Return (x, y) of the center of cell containing provided text 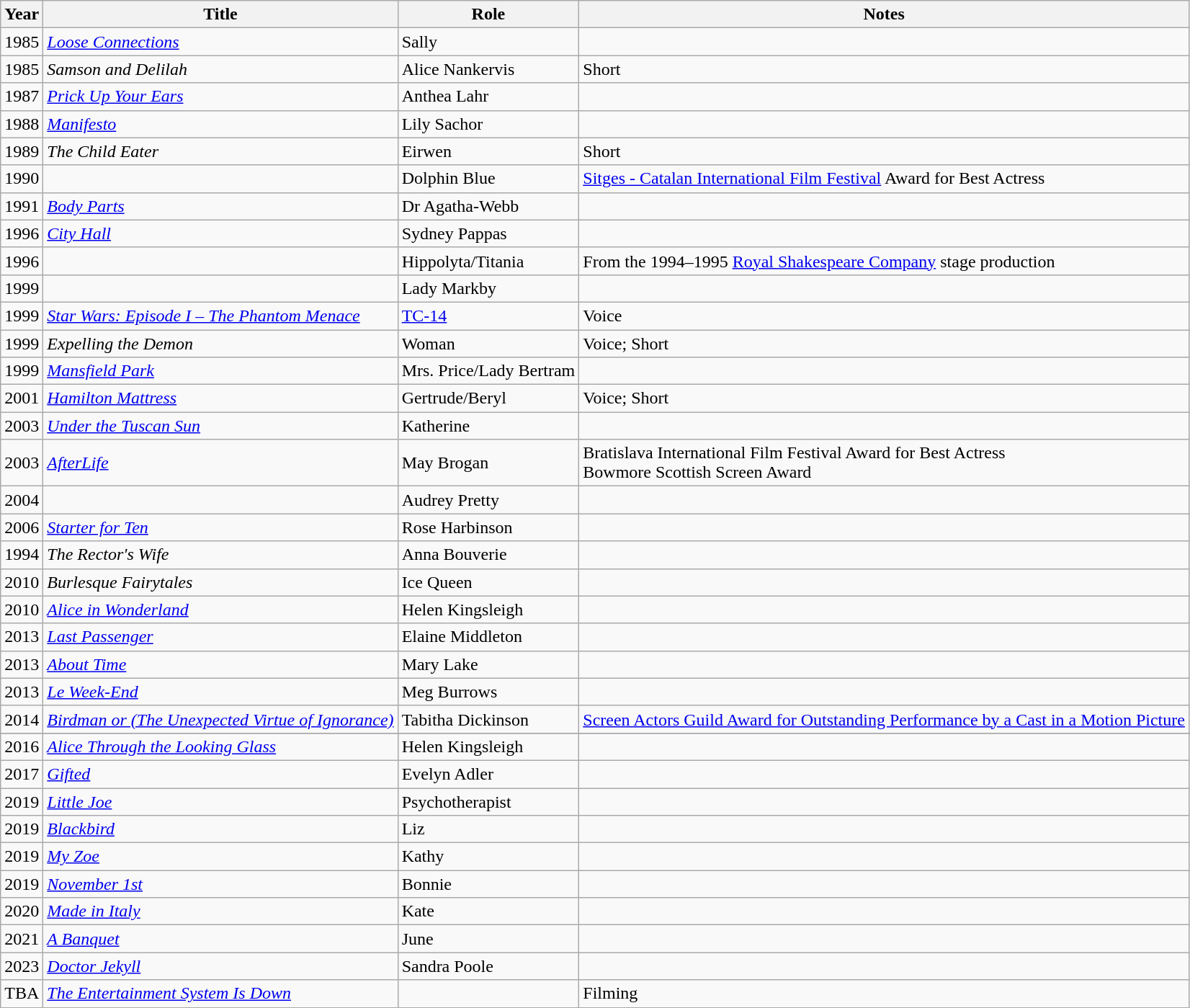
Ice Queen (488, 582)
City Hall (220, 233)
Dr Agatha-Webb (488, 206)
Eirwen (488, 151)
The Rector's Wife (220, 555)
Psychotherapist (488, 802)
1987 (22, 97)
Burlesque Fairytales (220, 582)
Anna Bouverie (488, 555)
2014 (22, 719)
Hamilton Mattress (220, 398)
TBA (22, 994)
June (488, 939)
Woman (488, 344)
Sydney Pappas (488, 233)
Title (220, 14)
The Child Eater (220, 151)
Bratislava International Film Festival Award for Best ActressBowmore Scottish Screen Award (885, 463)
Bonnie (488, 884)
1991 (22, 206)
Kate (488, 911)
My Zoe (220, 857)
Role (488, 14)
From the 1994–1995 Royal Shakespeare Company stage production (885, 261)
Under the Tuscan Sun (220, 426)
Manifesto (220, 124)
Doctor Jekyll (220, 966)
2021 (22, 939)
Star Wars: Episode I – The Phantom Menace (220, 316)
The Entertainment System Is Down (220, 994)
Sally (488, 42)
Kathy (488, 857)
2023 (22, 966)
Meg Burrows (488, 692)
About Time (220, 664)
Elaine Middleton (488, 637)
Alice Through the Looking Glass (220, 746)
2001 (22, 398)
Audrey Pretty (488, 500)
Little Joe (220, 802)
A Banquet (220, 939)
Last Passenger (220, 637)
Gifted (220, 774)
Mrs. Price/Lady Bertram (488, 371)
Evelyn Adler (488, 774)
Notes (885, 14)
May Brogan (488, 463)
Liz (488, 829)
1994 (22, 555)
Expelling the Demon (220, 344)
Rose Harbinson (488, 527)
2017 (22, 774)
Year (22, 14)
Loose Connections (220, 42)
Blackbird (220, 829)
1988 (22, 124)
Body Parts (220, 206)
Mansfield Park (220, 371)
Mary Lake (488, 664)
Dolphin Blue (488, 179)
Lady Markby (488, 288)
2004 (22, 500)
Alice in Wonderland (220, 610)
Starter for Ten (220, 527)
2006 (22, 527)
AfterLife (220, 463)
Lily Sachor (488, 124)
1990 (22, 179)
1989 (22, 151)
TC-14 (488, 316)
Le Week-End (220, 692)
Filming (885, 994)
Voice (885, 316)
Katherine (488, 426)
Screen Actors Guild Award for Outstanding Performance by a Cast in a Motion Picture (885, 719)
Made in Italy (220, 911)
Hippolyta/Titania (488, 261)
Tabitha Dickinson (488, 719)
Prick Up Your Ears (220, 97)
Anthea Lahr (488, 97)
Alice Nankervis (488, 69)
Sitges - Catalan International Film Festival Award for Best Actress (885, 179)
November 1st (220, 884)
2020 (22, 911)
Gertrude/Beryl (488, 398)
Samson and Delilah (220, 69)
2016 (22, 746)
Sandra Poole (488, 966)
Birdman or (The Unexpected Virtue of Ignorance) (220, 719)
